Scan for the cell matching the given text and deliver its (x, y) coordinate at center. 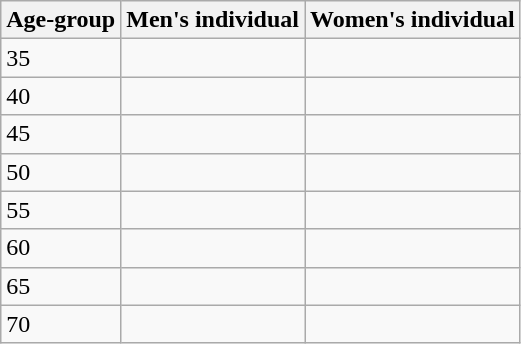
45 (61, 134)
55 (61, 210)
50 (61, 172)
Men's individual (213, 20)
60 (61, 248)
Age-group (61, 20)
40 (61, 96)
35 (61, 58)
65 (61, 286)
70 (61, 324)
Women's individual (412, 20)
